Detect which cell encompasses the target text, then output its (X, Y) center coordinate. 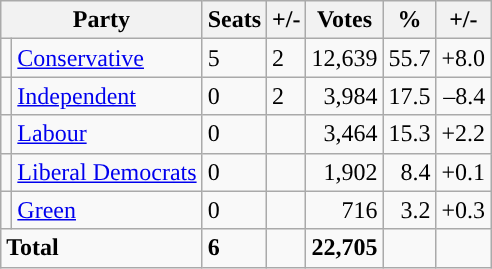
Labour (107, 134)
22,705 (344, 248)
3,464 (344, 134)
3.2 (410, 210)
Conservative (107, 58)
+2.2 (464, 134)
% (410, 20)
15.3 (410, 134)
Seats (234, 20)
3,984 (344, 96)
716 (344, 210)
Party (102, 20)
5 (234, 58)
+0.1 (464, 172)
Green (107, 210)
1,902 (344, 172)
55.7 (410, 58)
+8.0 (464, 58)
Liberal Democrats (107, 172)
+0.3 (464, 210)
8.4 (410, 172)
17.5 (410, 96)
Votes (344, 20)
–8.4 (464, 96)
Total (102, 248)
6 (234, 248)
Independent (107, 96)
12,639 (344, 58)
